For the text-containing cell, return its midpoint in [x, y] coordinate format. 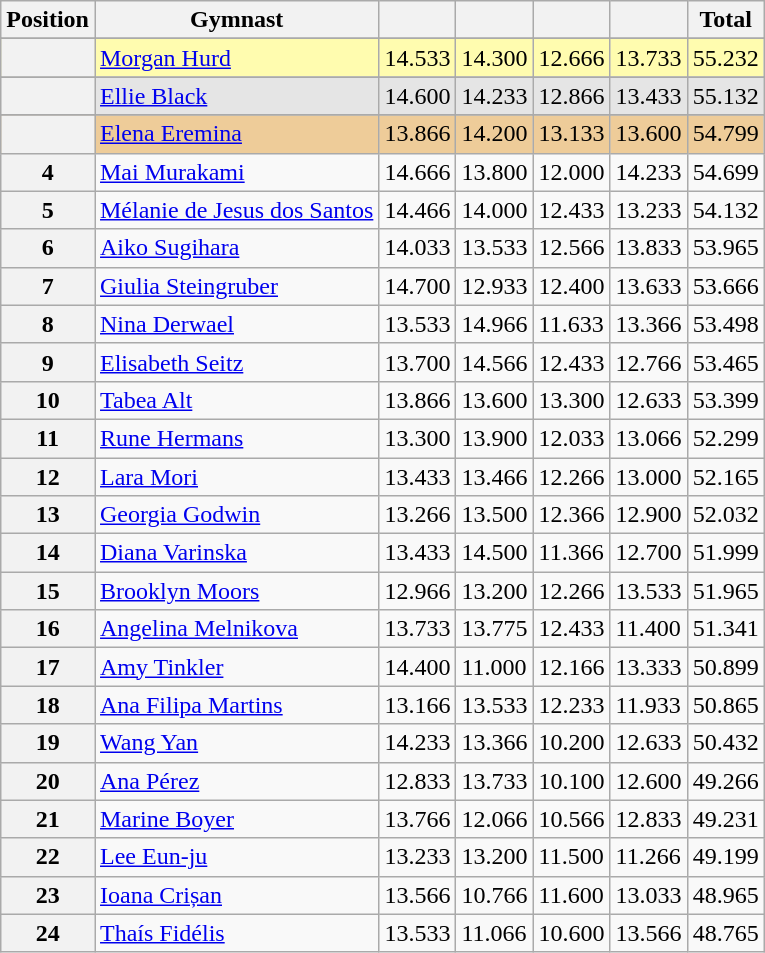
13.766 [418, 819]
11.266 [648, 857]
14.566 [494, 362]
14.500 [494, 553]
48.965 [726, 895]
9 [48, 362]
5 [48, 210]
14.033 [418, 248]
54.132 [726, 210]
13.633 [648, 286]
12.900 [648, 515]
12.766 [648, 362]
22 [48, 857]
Ana Pérez [236, 781]
Lara Mori [236, 477]
11.066 [494, 933]
Gymnast [236, 20]
Wang Yan [236, 743]
Aiko Sugihara [236, 248]
51.341 [726, 629]
14.400 [418, 667]
23 [48, 895]
12.400 [572, 286]
13.066 [648, 438]
10.766 [494, 895]
12.666 [572, 58]
14.300 [494, 58]
14.966 [494, 324]
6 [48, 248]
11.933 [648, 705]
18 [48, 705]
11 [48, 438]
13.775 [494, 629]
12.033 [572, 438]
24 [48, 933]
12.966 [418, 591]
4 [48, 172]
Mélanie de Jesus dos Santos [236, 210]
19 [48, 743]
49.231 [726, 819]
10.566 [572, 819]
16 [48, 629]
Position [48, 20]
14.200 [494, 134]
Elisabeth Seitz [236, 362]
52.032 [726, 515]
14.000 [494, 210]
Brooklyn Moors [236, 591]
11.600 [572, 895]
Ioana Crișan [236, 895]
12.066 [494, 819]
20 [48, 781]
13.000 [648, 477]
Diana Varinska [236, 553]
51.965 [726, 591]
7 [48, 286]
12.700 [648, 553]
12 [48, 477]
Mai Murakami [236, 172]
53.399 [726, 400]
51.999 [726, 553]
14.466 [418, 210]
14 [48, 553]
14.600 [418, 96]
54.799 [726, 134]
11.000 [494, 667]
11.366 [572, 553]
12.866 [572, 96]
53.666 [726, 286]
10.200 [572, 743]
55.232 [726, 58]
12.566 [572, 248]
52.299 [726, 438]
Elena Eremina [236, 134]
14.700 [418, 286]
Nina Derwael [236, 324]
10.100 [572, 781]
Rune Hermans [236, 438]
14.533 [418, 58]
13.166 [418, 705]
13.900 [494, 438]
Lee Eun-ju [236, 857]
50.865 [726, 705]
13.500 [494, 515]
Giulia Steingruber [236, 286]
Amy Tinkler [236, 667]
Marine Boyer [236, 819]
14.666 [418, 172]
Thaís Fidélis [236, 933]
13.266 [418, 515]
52.165 [726, 477]
Ana Filipa Martins [236, 705]
13.133 [572, 134]
11.633 [572, 324]
50.432 [726, 743]
48.765 [726, 933]
13.333 [648, 667]
Ellie Black [236, 96]
15 [48, 591]
12.233 [572, 705]
53.498 [726, 324]
12.166 [572, 667]
11.500 [572, 857]
53.965 [726, 248]
Total [726, 20]
12.000 [572, 172]
Georgia Godwin [236, 515]
13.033 [648, 895]
10 [48, 400]
49.199 [726, 857]
8 [48, 324]
21 [48, 819]
53.465 [726, 362]
10.600 [572, 933]
Tabea Alt [236, 400]
12.366 [572, 515]
13.800 [494, 172]
13.466 [494, 477]
50.899 [726, 667]
12.933 [494, 286]
Morgan Hurd [236, 58]
54.699 [726, 172]
11.400 [648, 629]
55.132 [726, 96]
13 [48, 515]
13.833 [648, 248]
17 [48, 667]
12.600 [648, 781]
49.266 [726, 781]
Angelina Melnikova [236, 629]
13.700 [418, 362]
